Determine the [x, y] coordinate at the center of the cell enclosing the given text.  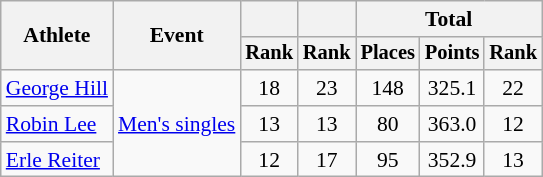
148 [388, 88]
Total [449, 19]
Event [176, 36]
363.0 [452, 124]
22 [513, 88]
George Hill [57, 88]
Places [388, 54]
23 [327, 88]
Robin Lee [57, 124]
Athlete [57, 36]
Men's singles [176, 124]
12 [513, 124]
18 [269, 88]
Points [452, 54]
325.1 [452, 88]
80 [388, 124]
